From the cell containing the given text, extract its center point as (X, Y) coordinate. 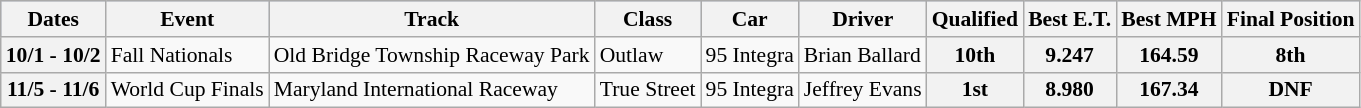
Best E.T. (1070, 19)
Event (188, 19)
167.34 (1168, 90)
10/1 - 10/2 (54, 55)
Jeffrey Evans (863, 90)
True Street (648, 90)
11/5 - 11/6 (54, 90)
Qualified (975, 19)
Old Bridge Township Raceway Park (432, 55)
Fall Nationals (188, 55)
Dates (54, 19)
8th (1291, 55)
DNF (1291, 90)
Car (750, 19)
World Cup Finals (188, 90)
1st (975, 90)
9.247 (1070, 55)
Final Position (1291, 19)
Driver (863, 19)
10th (975, 55)
Best MPH (1168, 19)
Class (648, 19)
8.980 (1070, 90)
Brian Ballard (863, 55)
Track (432, 19)
164.59 (1168, 55)
Outlaw (648, 55)
Maryland International Raceway (432, 90)
